Return [X, Y] of the center of cell containing provided text 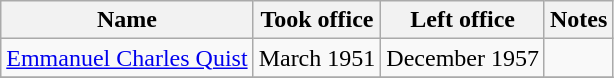
Left office [463, 20]
Notes [578, 20]
Emmanuel Charles Quist [127, 58]
Name [127, 20]
December 1957 [463, 58]
March 1951 [317, 58]
Took office [317, 20]
